Search for the cell housing the specified text and yield its (x, y) center coordinate. 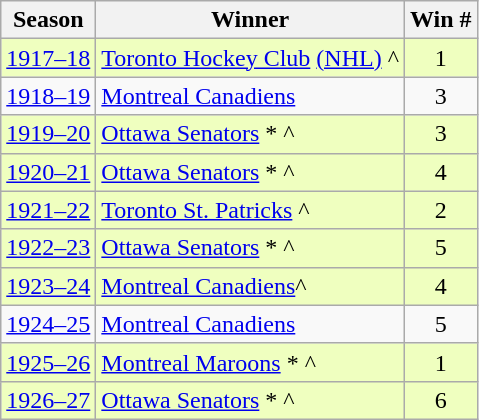
2 (440, 210)
1922–23 (48, 248)
Montreal Canadiens^ (250, 286)
1924–25 (48, 324)
1923–24 (48, 286)
1918–19 (48, 96)
1917–18 (48, 58)
1925–26 (48, 362)
Season (48, 20)
6 (440, 400)
1926–27 (48, 400)
Win # (440, 20)
Toronto St. Patricks ^ (250, 210)
Winner (250, 20)
1919–20 (48, 134)
Montreal Maroons * ^ (250, 362)
1920–21 (48, 172)
Toronto Hockey Club (NHL) ^ (250, 58)
1921–22 (48, 210)
